Identify which cell holds the provided text, then report its (x, y) central coordinate. 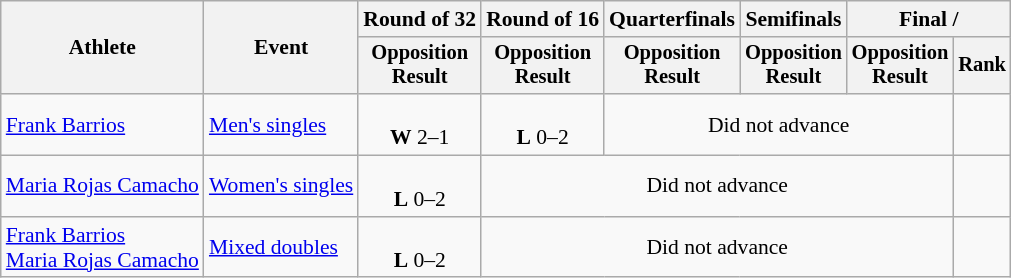
Semifinals (794, 19)
Round of 32 (420, 19)
Athlete (102, 48)
Men's singles (281, 124)
Frank BarriosMaria Rojas Camacho (102, 248)
Maria Rojas Camacho (102, 186)
Rank (982, 66)
Frank Barrios (102, 124)
Final / (929, 19)
W 2–1 (420, 124)
Round of 16 (542, 19)
Quarterfinals (672, 19)
Women's singles (281, 186)
Mixed doubles (281, 248)
Event (281, 48)
